Provide the (x, y) coordinate of the cell's center where the given text is located.  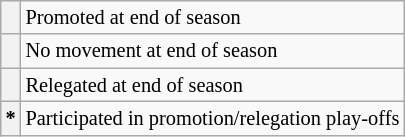
Relegated at end of season (213, 85)
* (11, 118)
Promoted at end of season (213, 17)
Participated in promotion/relegation play-offs (213, 118)
No movement at end of season (213, 51)
